From the cell containing the given text, extract its center point as [x, y] coordinate. 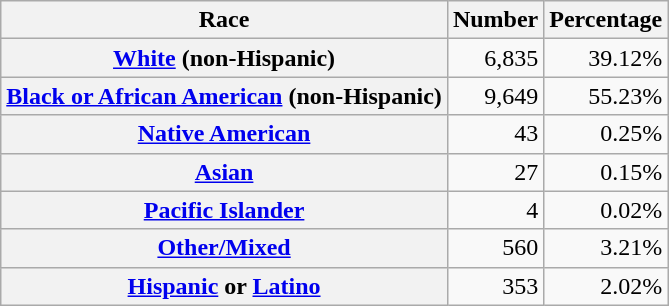
Race [224, 20]
560 [495, 248]
Other/Mixed [224, 248]
4 [495, 210]
Native American [224, 134]
27 [495, 172]
0.15% [606, 172]
353 [495, 286]
0.25% [606, 134]
Pacific Islander [224, 210]
2.02% [606, 286]
9,649 [495, 96]
Percentage [606, 20]
Hispanic or Latino [224, 286]
0.02% [606, 210]
White (non-Hispanic) [224, 58]
55.23% [606, 96]
Black or African American (non-Hispanic) [224, 96]
6,835 [495, 58]
Asian [224, 172]
Number [495, 20]
43 [495, 134]
39.12% [606, 58]
3.21% [606, 248]
